Pinpoint the cell where the given text exists, returning its [X, Y] midpoint coordinate. 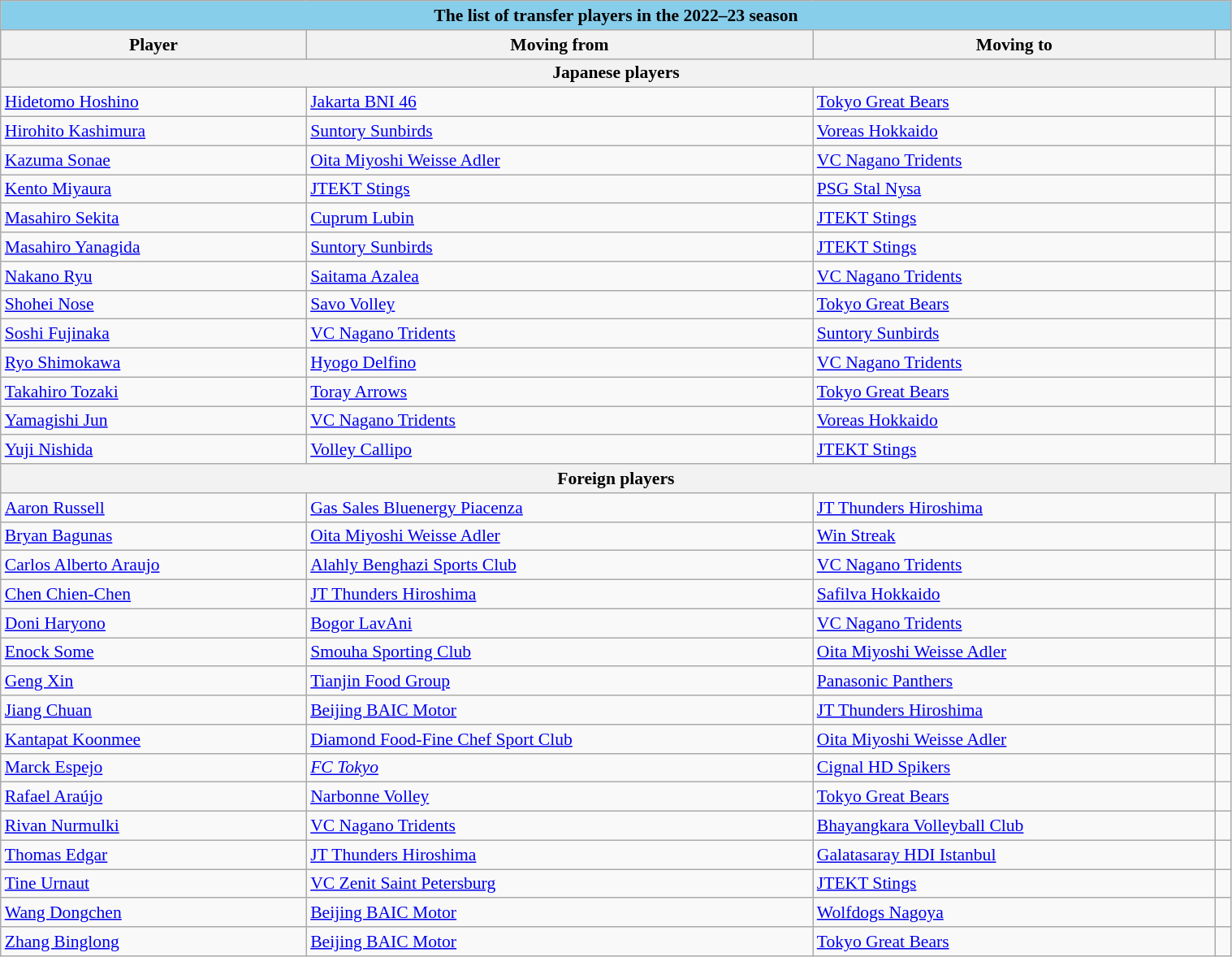
Jakarta BNI 46 [560, 102]
Rivan Nurmulki [153, 826]
Masahiro Yanagida [153, 247]
Bogor LavAni [560, 623]
Enock Some [153, 652]
Rafael Araújo [153, 797]
Panasonic Panthers [1014, 682]
Kazuma Sonae [153, 160]
Geng Xin [153, 682]
Thomas Edgar [153, 855]
Hirohito Kashimura [153, 132]
Ryo Shimokawa [153, 363]
FC Tokyo [560, 768]
Soshi Fujinaka [153, 334]
Moving to [1014, 45]
Japanese players [616, 73]
Yuji Nishida [153, 450]
Chen Chien-Chen [153, 595]
Jiang Chuan [153, 710]
Saitama Azalea [560, 276]
Safilva Hokkaido [1014, 595]
Cignal HD Spikers [1014, 768]
Diamond Food-Fine Chef Sport Club [560, 739]
Doni Haryono [153, 623]
Hidetomo Hoshino [153, 102]
Win Streak [1014, 536]
Bryan Bagunas [153, 536]
Alahly Benghazi Sports Club [560, 565]
Wang Dongchen [153, 913]
Cuprum Lubin [560, 219]
Hyogo Delfino [560, 363]
Foreign players [616, 478]
Takahiro Tozaki [153, 392]
Toray Arrows [560, 392]
VC Zenit Saint Petersburg [560, 884]
Tine Urnaut [153, 884]
Volley Callipo [560, 450]
Tianjin Food Group [560, 682]
Yamagishi Jun [153, 421]
Player [153, 45]
Savo Volley [560, 305]
Zhang Binglong [153, 942]
Kento Miyaura [153, 189]
PSG Stal Nysa [1014, 189]
Kantapat Koonmee [153, 739]
Nakano Ryu [153, 276]
Masahiro Sekita [153, 219]
Wolfdogs Nagoya [1014, 913]
Marck Espejo [153, 768]
Moving from [560, 45]
Gas Sales Bluenergy Piacenza [560, 508]
Bhayangkara Volleyball Club [1014, 826]
The list of transfer players in the 2022–23 season [616, 15]
Narbonne Volley [560, 797]
Aaron Russell [153, 508]
Shohei Nose [153, 305]
Smouha Sporting Club [560, 652]
Galatasaray HDI Istanbul [1014, 855]
Carlos Alberto Araujo [153, 565]
